For the text-containing cell, return its midpoint in (x, y) coordinate format. 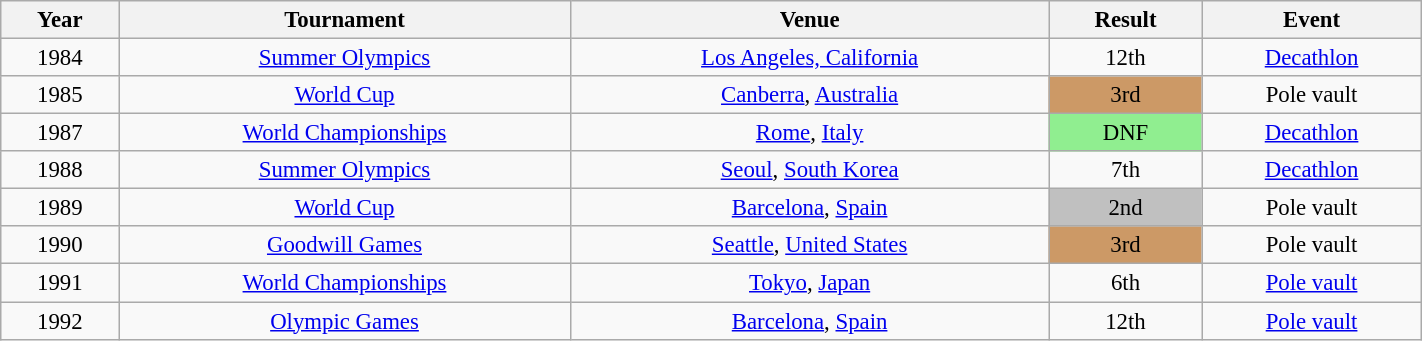
Event (1312, 20)
Seattle, United States (810, 245)
Goodwill Games (344, 245)
1989 (60, 208)
Seoul, South Korea (810, 170)
Tokyo, Japan (810, 283)
Olympic Games (344, 321)
Result (1126, 20)
2nd (1126, 208)
Los Angeles, California (810, 58)
1985 (60, 95)
6th (1126, 283)
1991 (60, 283)
Venue (810, 20)
1992 (60, 321)
Rome, Italy (810, 133)
Year (60, 20)
Canberra, Australia (810, 95)
7th (1126, 170)
DNF (1126, 133)
1988 (60, 170)
1987 (60, 133)
1990 (60, 245)
1984 (60, 58)
Tournament (344, 20)
